Provide the (X, Y) coordinate of the cell's center where the given text is located.  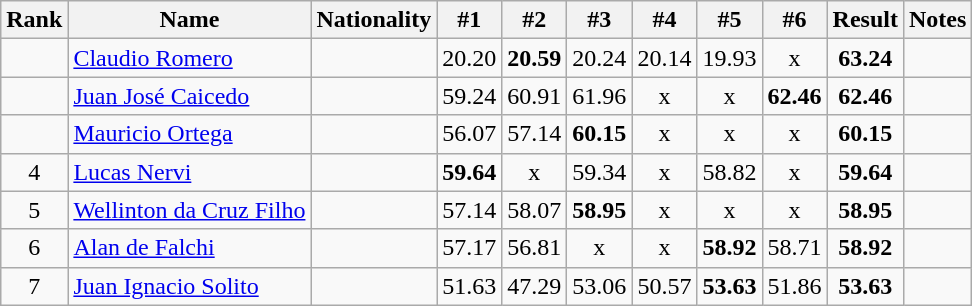
Juan José Caicedo (190, 96)
20.20 (470, 58)
5 (34, 210)
Name (190, 20)
Lucas Nervi (190, 172)
20.14 (664, 58)
47.29 (534, 286)
Result (865, 20)
58.82 (730, 172)
50.57 (664, 286)
Claudio Romero (190, 58)
Nationality (374, 20)
Wellinton da Cruz Filho (190, 210)
59.34 (600, 172)
59.24 (470, 96)
61.96 (600, 96)
57.17 (470, 248)
51.86 (794, 286)
#2 (534, 20)
#3 (600, 20)
58.07 (534, 210)
#6 (794, 20)
7 (34, 286)
Mauricio Ortega (190, 134)
20.59 (534, 58)
63.24 (865, 58)
58.71 (794, 248)
#1 (470, 20)
56.81 (534, 248)
51.63 (470, 286)
53.06 (600, 286)
6 (34, 248)
#5 (730, 20)
#4 (664, 20)
20.24 (600, 58)
Rank (34, 20)
Juan Ignacio Solito (190, 286)
56.07 (470, 134)
Alan de Falchi (190, 248)
4 (34, 172)
19.93 (730, 58)
60.91 (534, 96)
Notes (937, 20)
